Detect which cell encompasses the target text, then output its [x, y] center coordinate. 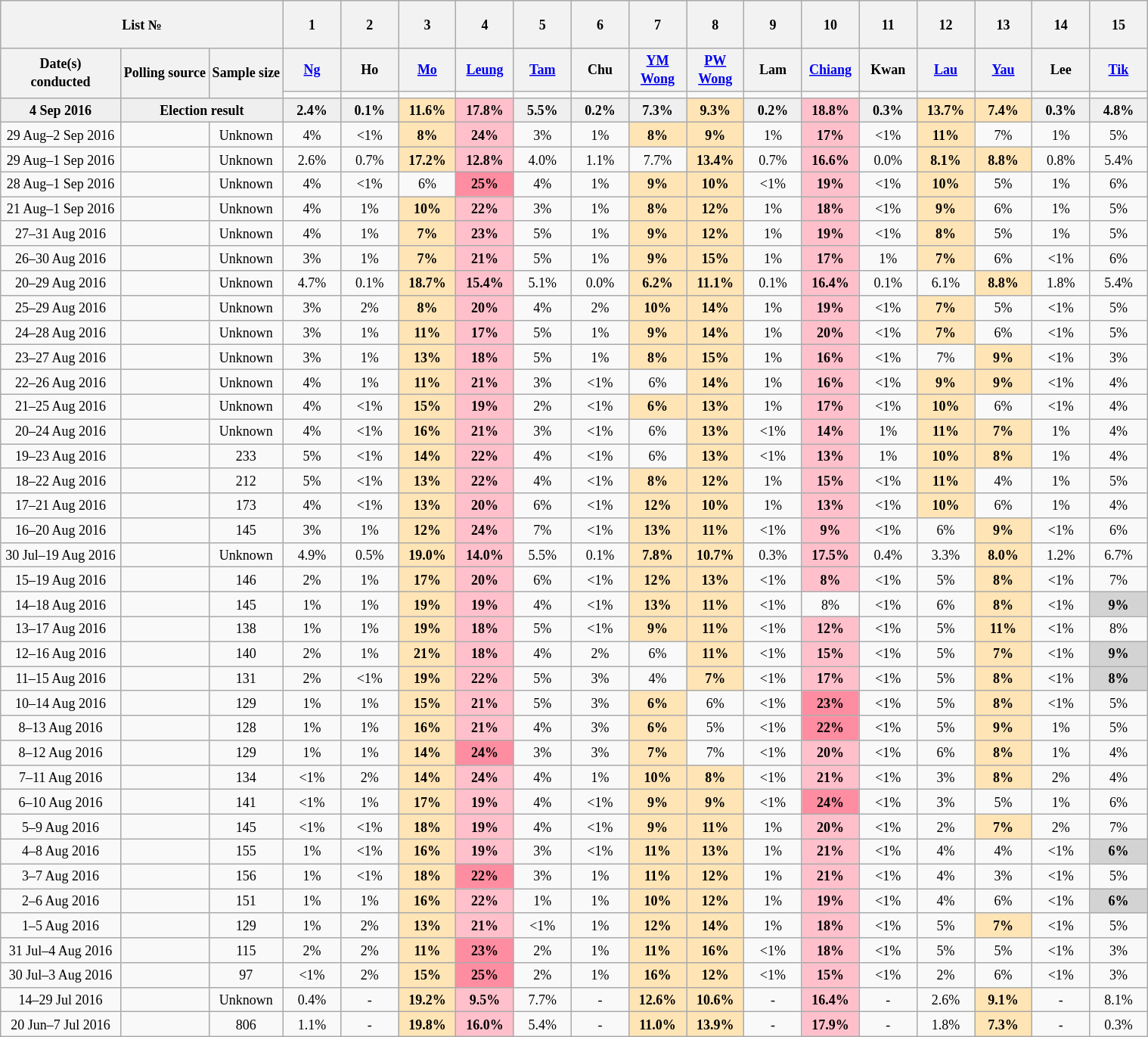
2.4% [312, 110]
12.8% [485, 159]
2–6 Aug 2016 [61, 902]
17.8% [485, 110]
5.1% [542, 283]
Lee [1061, 70]
138 [246, 629]
11.6% [427, 110]
13.4% [715, 159]
19–23 Aug 2016 [61, 455]
17.2% [427, 159]
YM Wong [657, 70]
6.7% [1119, 555]
26–30 Aug 2016 [61, 259]
156 [246, 876]
15 [1119, 24]
8–12 Aug 2016 [61, 753]
4.0% [542, 159]
10 [830, 24]
18–22 Aug 2016 [61, 481]
21–25 Aug 2016 [61, 407]
22–26 Aug 2016 [61, 381]
Date(s)conducted [61, 73]
212 [246, 481]
20–24 Aug 2016 [61, 431]
30 Jul–3 Aug 2016 [61, 976]
173 [246, 505]
7.4% [1004, 110]
29 Aug–2 Sep 2016 [61, 135]
13.9% [715, 1024]
11–15 Aug 2016 [61, 679]
131 [246, 679]
19.0% [427, 555]
0.8% [1061, 159]
Chu [600, 70]
10.7% [715, 555]
9 [773, 24]
233 [246, 455]
9.3% [715, 110]
Lam [773, 70]
Sample size [246, 73]
1.2% [1061, 555]
3 [427, 24]
16.6% [830, 159]
10.6% [715, 1000]
20–29 Aug 2016 [61, 283]
List № [142, 24]
14 [1061, 24]
13.7% [945, 110]
5 [542, 24]
3–7 Aug 2016 [61, 876]
4 [485, 24]
4.8% [1119, 110]
146 [246, 579]
Lau [945, 70]
25–29 Aug 2016 [61, 307]
10–14 Aug 2016 [61, 703]
14–29 Jul 2016 [61, 1000]
6–10 Aug 2016 [61, 802]
12–16 Aug 2016 [61, 654]
Kwan [888, 70]
4.9% [312, 555]
11.0% [657, 1024]
0.5% [370, 555]
128 [246, 728]
9.5% [485, 1000]
Yau [1004, 70]
14–18 Aug 2016 [61, 605]
Mo [427, 70]
155 [246, 852]
17.5% [830, 555]
Chiang [830, 70]
11.1% [715, 283]
5–9 Aug 2016 [61, 827]
21 Aug–1 Sep 2016 [61, 209]
2 [370, 24]
30 Jul–19 Aug 2016 [61, 555]
24–28 Aug 2016 [61, 333]
115 [246, 950]
PW Wong [715, 70]
Ho [370, 70]
1 [312, 24]
15.4% [485, 283]
151 [246, 902]
18.8% [830, 110]
7–11 Aug 2016 [61, 778]
6.2% [657, 283]
97 [246, 976]
13–17 Aug 2016 [61, 629]
16–20 Aug 2016 [61, 531]
12 [945, 24]
4–8 Aug 2016 [61, 852]
Tam [542, 70]
3.3% [945, 555]
4.7% [312, 283]
11 [888, 24]
140 [246, 654]
19.8% [427, 1024]
28 Aug–1 Sep 2016 [61, 185]
806 [246, 1024]
17–21 Aug 2016 [61, 505]
Polling source [165, 73]
8–13 Aug 2016 [61, 728]
7 [657, 24]
15–19 Aug 2016 [61, 579]
23–27 Aug 2016 [61, 357]
8 [715, 24]
6 [600, 24]
18.7% [427, 283]
Ng [312, 70]
141 [246, 802]
14.0% [485, 555]
20 Jun–7 Jul 2016 [61, 1024]
27–31 Aug 2016 [61, 233]
134 [246, 778]
12.6% [657, 1000]
8.0% [1004, 555]
Tik [1119, 70]
29 Aug–1 Sep 2016 [61, 159]
16.0% [485, 1024]
1–5 Aug 2016 [61, 926]
17.9% [830, 1024]
4 Sep 2016 [61, 110]
9.1% [1004, 1000]
19.2% [427, 1000]
6.1% [945, 283]
7.8% [657, 555]
31 Jul–4 Aug 2016 [61, 950]
13 [1004, 24]
Election result [201, 110]
Leung [485, 70]
